Identify which cell holds the provided text, then report its [x, y] central coordinate. 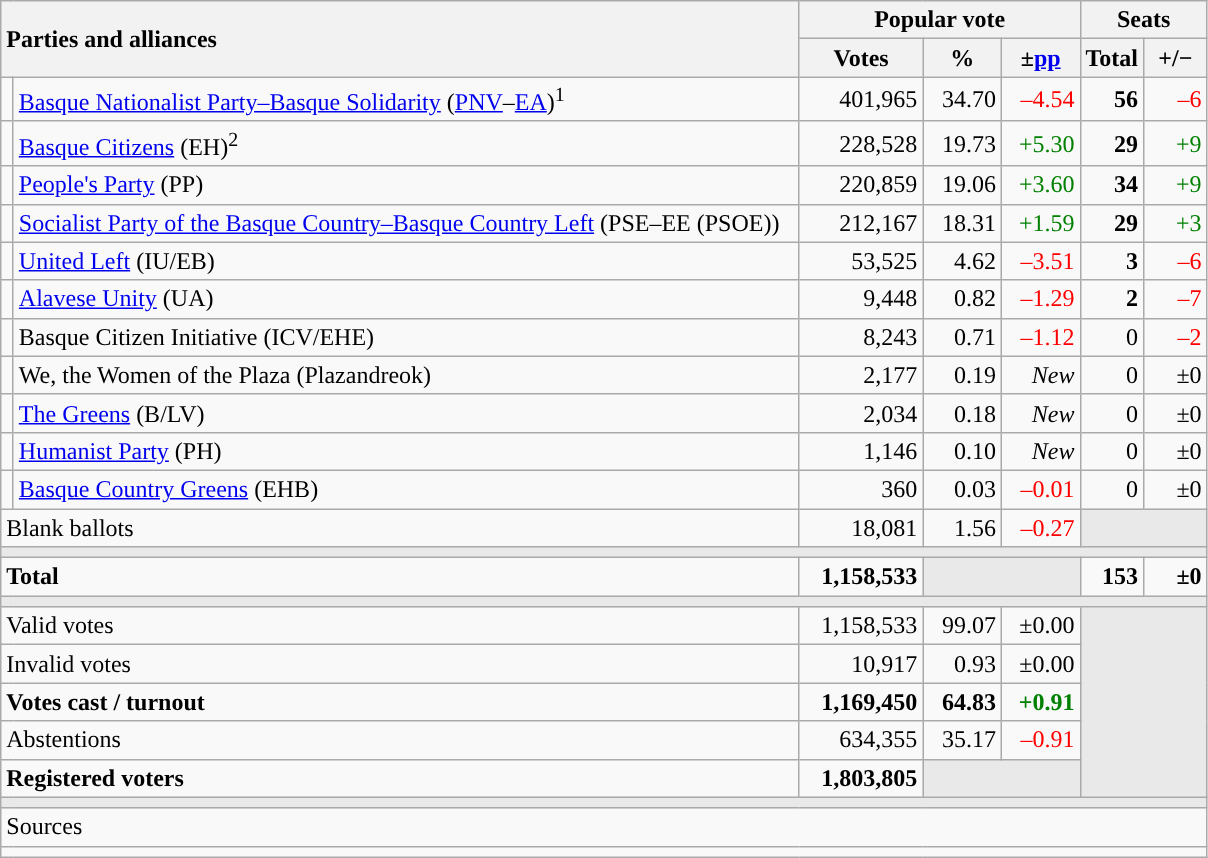
% [962, 58]
+/− [1176, 58]
Valid votes [400, 626]
People's Party (PP) [406, 185]
Basque Citizens (EH)2 [406, 144]
0.82 [962, 299]
2,034 [861, 413]
Registered voters [400, 778]
18.31 [962, 223]
220,859 [861, 185]
We, the Women of the Plaza (Plazandreok) [406, 375]
0.93 [962, 664]
Votes [861, 58]
19.06 [962, 185]
+3 [1176, 223]
2 [1112, 299]
228,528 [861, 144]
0.10 [962, 451]
153 [1112, 577]
8,243 [861, 337]
+3.60 [1040, 185]
10,917 [861, 664]
2,177 [861, 375]
35.17 [962, 740]
Seats [1144, 20]
–0.01 [1040, 489]
360 [861, 489]
Votes cast / turnout [400, 702]
The Greens (B/LV) [406, 413]
9,448 [861, 299]
0.18 [962, 413]
Sources [604, 827]
1.56 [962, 528]
–1.12 [1040, 337]
18,081 [861, 528]
Blank ballots [400, 528]
Alavese Unity (UA) [406, 299]
3 [1112, 261]
+0.91 [1040, 702]
1,146 [861, 451]
1,169,450 [861, 702]
19.73 [962, 144]
–4.54 [1040, 100]
212,167 [861, 223]
34 [1112, 185]
United Left (IU/EB) [406, 261]
+5.30 [1040, 144]
±pp [1040, 58]
+1.59 [1040, 223]
Socialist Party of the Basque Country–Basque Country Left (PSE–EE (PSOE)) [406, 223]
Humanist Party (PH) [406, 451]
64.83 [962, 702]
401,965 [861, 100]
–0.91 [1040, 740]
0.19 [962, 375]
Basque Nationalist Party–Basque Solidarity (PNV–EA)1 [406, 100]
Popular vote [940, 20]
34.70 [962, 100]
–3.51 [1040, 261]
0.03 [962, 489]
Invalid votes [400, 664]
–0.27 [1040, 528]
–2 [1176, 337]
1,803,805 [861, 778]
634,355 [861, 740]
99.07 [962, 626]
–1.29 [1040, 299]
–7 [1176, 299]
53,525 [861, 261]
Basque Citizen Initiative (ICV/EHE) [406, 337]
Abstentions [400, 740]
Basque Country Greens (EHB) [406, 489]
4.62 [962, 261]
0.71 [962, 337]
Parties and alliances [400, 39]
56 [1112, 100]
